Output the (X, Y) coordinate of the center of the cell containing the given text.  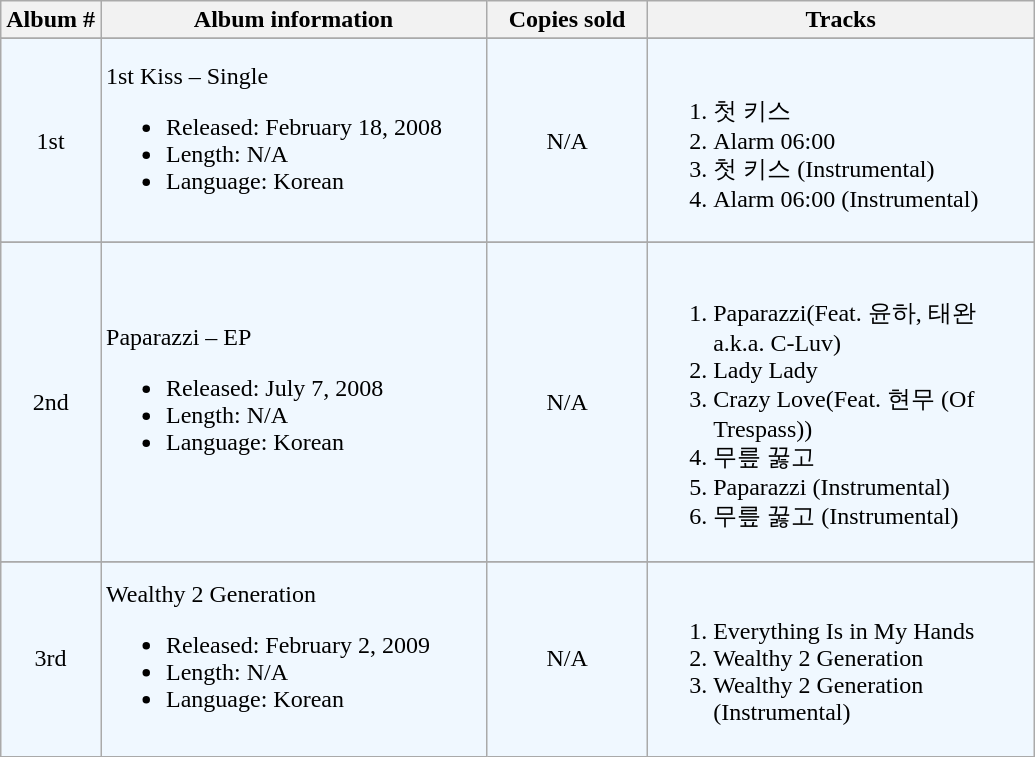
3rd (51, 659)
Tracks (841, 20)
첫 키스Alarm 06:00첫 키스 (Instrumental)Alarm 06:00 (Instrumental) (841, 140)
Wealthy 2 GenerationReleased: February 2, 2009Length: N/ALanguage: Korean (293, 659)
Everything Is in My HandsWealthy 2 GenerationWealthy 2 Generation (Instrumental) (841, 659)
Album # (51, 20)
2nd (51, 402)
1st Kiss – SingleReleased: February 18, 2008Length: N/ALanguage: Korean (293, 140)
Album information (293, 20)
Paparazzi(Feat. 윤하, 태완 a.k.a. C-Luv)Lady LadyCrazy Love(Feat. 현무 (Of Trespass))무릎 꿇고Paparazzi (Instrumental)무릎 꿇고 (Instrumental) (841, 402)
1st (51, 140)
Paparazzi – EPReleased: July 7, 2008Length: N/ALanguage: Korean (293, 402)
Copies sold (568, 20)
